Provide the (X, Y) coordinate of the cell's center where the given text is located.  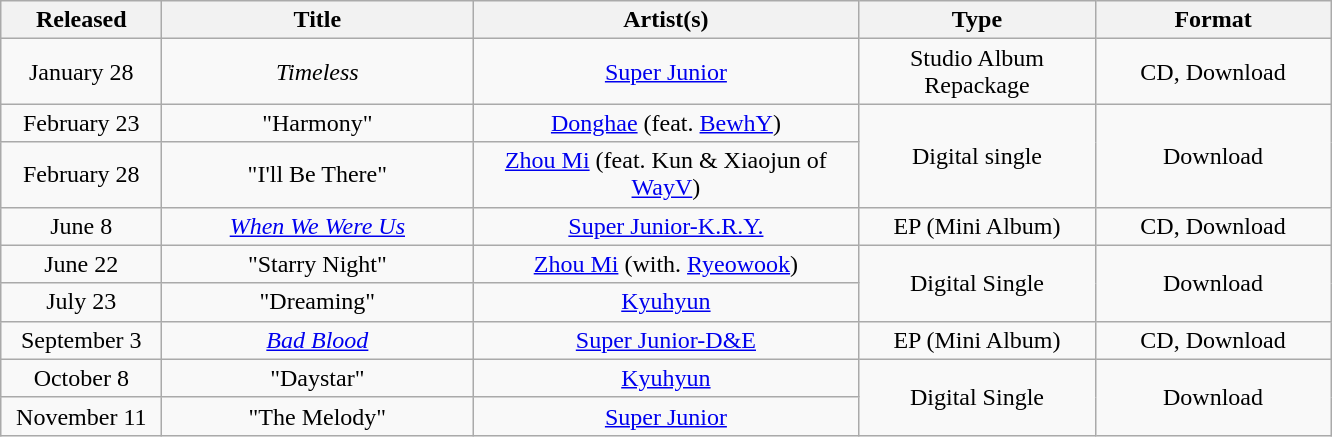
February 23 (82, 123)
"Daystar" (318, 378)
Super Junior-K.R.Y. (666, 226)
July 23 (82, 302)
"Dreaming" (318, 302)
"Starry Night" (318, 264)
September 3 (82, 340)
Bad Blood (318, 340)
Title (318, 20)
"The Melody" (318, 416)
Studio Album Repackage (977, 72)
June 22 (82, 264)
Artist(s) (666, 20)
Format (1213, 20)
Zhou Mi (feat. Kun & Xiaojun of WayV) (666, 174)
Timeless (318, 72)
"Harmony" (318, 123)
Zhou Mi (with. Ryeowook) (666, 264)
"I'll Be There" (318, 174)
When We Were Us (318, 226)
November 11 (82, 416)
Donghae (feat. BewhY) (666, 123)
June 8 (82, 226)
Type (977, 20)
Digital single (977, 156)
Released (82, 20)
October 8 (82, 378)
Super Junior-D&E (666, 340)
January 28 (82, 72)
February 28 (82, 174)
